Capture the cell that displays the provided text and extract its (X, Y) central coordinate. 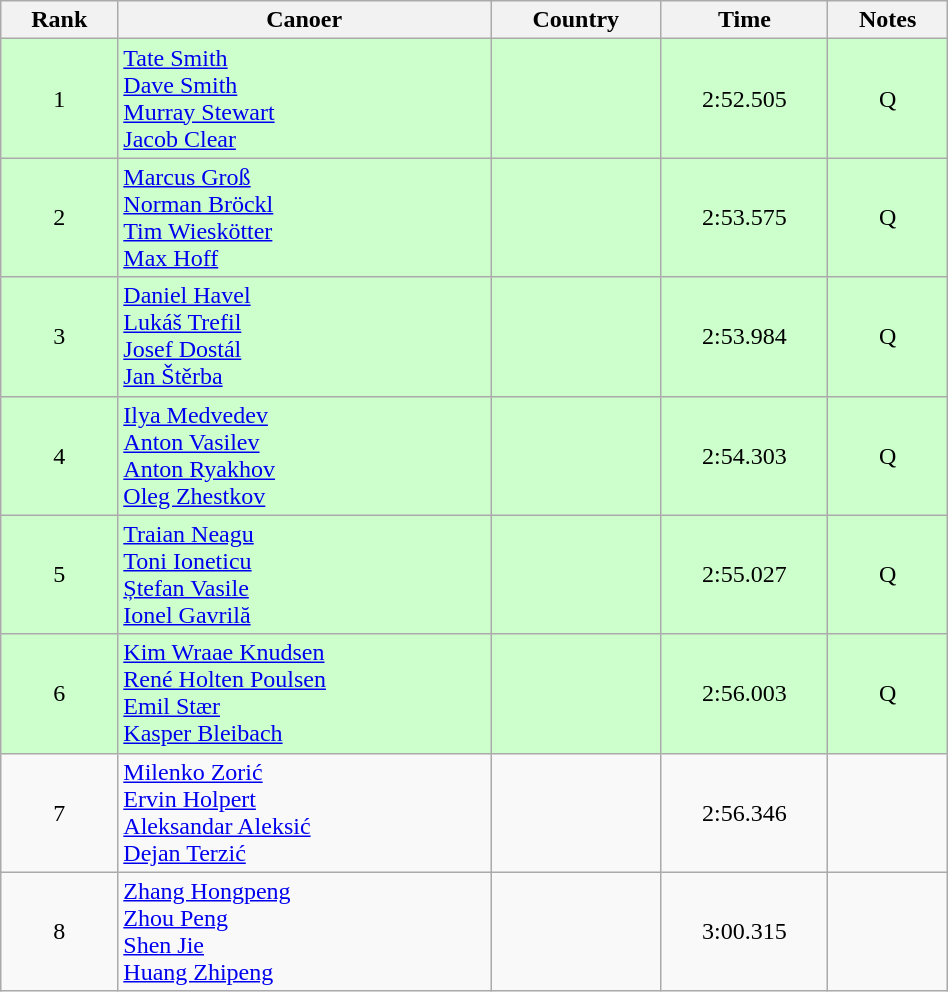
Rank (60, 20)
2:53.984 (744, 336)
8 (60, 932)
2:53.575 (744, 218)
Milenko ZorićErvin HolpertAleksandar AleksićDejan Terzić (304, 812)
6 (60, 694)
Zhang HongpengZhou PengShen JieHuang Zhipeng (304, 932)
Kim Wraae KnudsenRené Holten PoulsenEmil StærKasper Bleibach (304, 694)
7 (60, 812)
Ilya MedvedevAnton VasilevAnton RyakhovOleg Zhestkov (304, 456)
3 (60, 336)
2:56.003 (744, 694)
4 (60, 456)
Time (744, 20)
5 (60, 574)
Country (575, 20)
2:55.027 (744, 574)
1 (60, 98)
2:54.303 (744, 456)
Marcus GroßNorman BröcklTim WieskötterMax Hoff (304, 218)
Notes (888, 20)
3:00.315 (744, 932)
2:52.505 (744, 98)
Canoer (304, 20)
Traian NeaguToni IoneticuȘtefan VasileIonel Gavrilă (304, 574)
2 (60, 218)
Daniel HavelLukáš TrefilJosef DostálJan Štěrba (304, 336)
Tate SmithDave SmithMurray StewartJacob Clear (304, 98)
2:56.346 (744, 812)
